Find where the given text appears and provide that cell's center as [X, Y] coordinate. 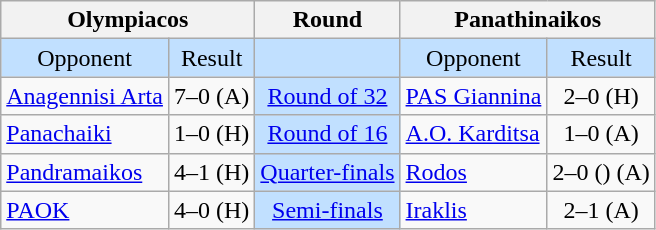
Round [328, 20]
PAOK [85, 210]
Round of 16 [328, 134]
1–0 (H) [211, 134]
Rodos [474, 172]
Panathinaikos [528, 20]
4–1 (H) [211, 172]
2–0 (H) [601, 96]
Olympiacos [128, 20]
7–0 (A) [211, 96]
2–0 () (A) [601, 172]
4–0 (H) [211, 210]
1–0 (A) [601, 134]
Iraklis [474, 210]
PAS Giannina [474, 96]
2–1 (A) [601, 210]
Semi-finals [328, 210]
Round of 32 [328, 96]
Quarter-finals [328, 172]
A.O. Karditsa [474, 134]
Anagennisi Arta [85, 96]
Panachaiki [85, 134]
Pandramaikos [85, 172]
